Find where the given text appears and provide that cell's center as [X, Y] coordinate. 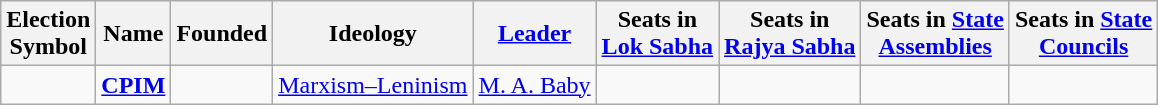
ElectionSymbol [48, 34]
CPIM [134, 85]
Marxism–Leninism [373, 85]
Founded [222, 34]
Seats in StateAssemblies [935, 34]
Leader [534, 34]
Seats in StateCouncils [1083, 34]
Seats inLok Sabha [657, 34]
Ideology [373, 34]
Name [134, 34]
M. A. Baby [534, 85]
Seats inRajya Sabha [790, 34]
